Detect which cell encompasses the target text, then output its (X, Y) center coordinate. 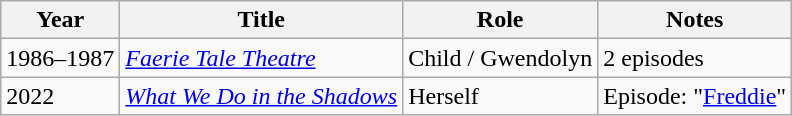
Faerie Tale Theatre (262, 58)
Role (500, 20)
Title (262, 20)
Year (60, 20)
Notes (695, 20)
1986–1987 (60, 58)
Child / Gwendolyn (500, 58)
Episode: "Freddie" (695, 96)
2022 (60, 96)
2 episodes (695, 58)
What We Do in the Shadows (262, 96)
Herself (500, 96)
